Return (X, Y) of the center of cell containing provided text 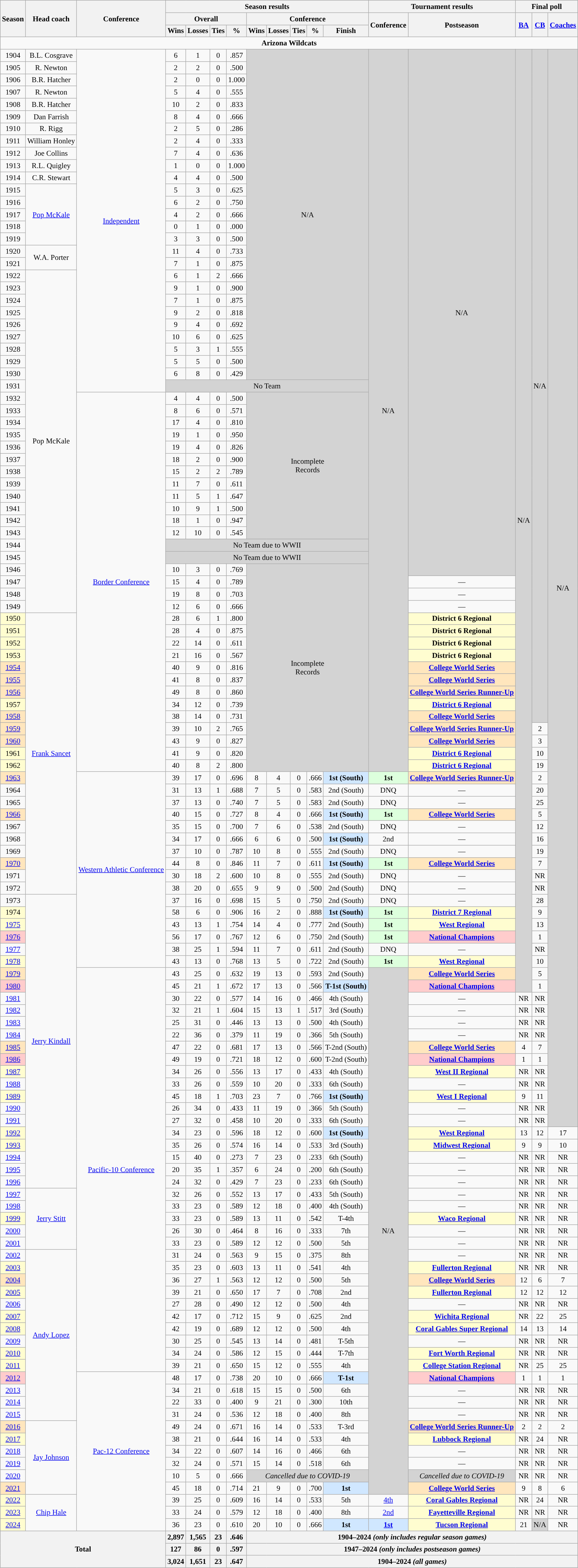
1931 (13, 386)
1985 (13, 1047)
Waco Regional (462, 1219)
1959 (13, 729)
1937 (13, 460)
2023 (13, 1513)
.000 (236, 227)
Joe Collins (51, 154)
.696 (236, 778)
1924 (13, 300)
.517 (315, 1011)
56 (176, 937)
.950 (236, 435)
.286 (236, 129)
58 (176, 913)
.593 (315, 974)
.567 (236, 655)
2009 (13, 1341)
1948 (13, 594)
.708 (315, 1292)
2014 (13, 1402)
Season (13, 19)
1904–2024 (all games) (412, 1562)
Tucson Regional (462, 1525)
.769 (236, 570)
.672 (236, 986)
1982 (13, 1011)
.731 (236, 717)
1950 (13, 619)
1910 (13, 129)
.766 (315, 1096)
1945 (13, 557)
.446 (236, 1023)
.787 (236, 851)
1952 (13, 643)
.818 (236, 313)
B.L. Cosgrave (51, 56)
.681 (236, 1047)
.200 (315, 1170)
2008 (13, 1329)
Wichita Regional (462, 1317)
1935 (13, 435)
1967 (13, 827)
Independent (121, 221)
3,024 (176, 1562)
.833 (236, 104)
R. Rigg (51, 129)
1918 (13, 227)
College Station Regional (462, 1366)
1914 (13, 178)
.671 (236, 1427)
1964 (13, 790)
.727 (236, 815)
1954 (13, 668)
Fort Worth Regional (462, 1354)
1988 (13, 1084)
.767 (236, 937)
Tournament results (442, 7)
Finish (346, 31)
1938 (13, 472)
.733 (236, 252)
1915 (13, 190)
1926 (13, 325)
Midwest Regional (462, 1145)
Coral Gables Regional (462, 1500)
.739 (236, 705)
1994 (13, 1158)
1909 (13, 117)
.906 (236, 913)
.559 (236, 1084)
1939 (13, 484)
1986 (13, 1060)
2002 (13, 1256)
1984 (13, 1035)
1942 (13, 521)
.541 (315, 1268)
Postseason (462, 25)
.765 (236, 729)
1971 (13, 876)
.947 (236, 521)
1920 (13, 252)
.490 (236, 1304)
1961 (13, 753)
1963 (13, 778)
Jerry Stitt (51, 1219)
1991 (13, 1121)
2000 (13, 1231)
CB (540, 25)
2019 (13, 1464)
Overall (206, 19)
2010 (13, 1354)
2021 (13, 1488)
R.L. Quigley (51, 166)
1919 (13, 239)
District 7 Regional (462, 913)
1922 (13, 276)
1947 (13, 582)
1983 (13, 1023)
Jerry Kindall (51, 1041)
.579 (236, 1513)
.857 (236, 56)
William Honley (51, 141)
.740 (236, 803)
127 (176, 1549)
2024 (13, 1525)
1995 (13, 1170)
.636 (236, 154)
1957 (13, 705)
.846 (236, 864)
1955 (13, 680)
.820 (236, 753)
.556 (236, 1072)
2022 (13, 1500)
.609 (236, 1500)
2006 (13, 1304)
1962 (13, 766)
1996 (13, 1182)
48 (176, 1378)
.594 (236, 949)
1943 (13, 533)
2015 (13, 1415)
.688 (236, 790)
2013 (13, 1390)
.816 (236, 668)
.754 (236, 925)
.464 (236, 1231)
.458 (236, 1121)
West I Regional (462, 1096)
.552 (236, 1194)
1907 (13, 92)
2001 (13, 1243)
T-1st (346, 1378)
2011 (13, 1366)
1989 (13, 1096)
T-4th (346, 1219)
.698 (236, 901)
T-5th (346, 1341)
.375 (315, 1256)
.810 (236, 423)
1993 (13, 1145)
1905 (13, 68)
.577 (236, 998)
Jay Johnson (51, 1458)
1904–2024 (only includes regular season games) (412, 1537)
1980 (13, 986)
No Team (267, 386)
1911 (13, 141)
.607 (236, 1451)
1908 (13, 104)
Fayetteville Regional (462, 1513)
.837 (236, 680)
1999 (13, 1219)
2007 (13, 1317)
Coral Gables Super Regional (462, 1329)
1992 (13, 1133)
1936 (13, 448)
7th (346, 1231)
1904 (13, 56)
.827 (236, 741)
1965 (13, 803)
.721 (236, 1060)
86 (198, 1549)
44 (176, 864)
Dan Farrish (51, 117)
.597 (236, 1549)
.692 (236, 325)
.610 (236, 1525)
Lubbock Regional (462, 1439)
1917 (13, 215)
1927 (13, 337)
.586 (236, 1354)
Total (83, 1549)
1933 (13, 411)
.538 (315, 827)
1912 (13, 154)
1929 (13, 362)
47 (176, 1047)
1997 (13, 1194)
.714 (236, 1488)
2003 (13, 1268)
.518 (315, 1464)
.604 (236, 1011)
W.A. Porter (51, 258)
2012 (13, 1378)
1970 (13, 864)
.644 (236, 1439)
T-1st (South) (346, 986)
Coaches (563, 25)
1974 (13, 913)
1,651 (198, 1562)
1978 (13, 962)
.689 (236, 1329)
1932 (13, 398)
1958 (13, 717)
T-7th (346, 1354)
1,565 (198, 1537)
1951 (13, 631)
Season results (267, 7)
1941 (13, 509)
T-3rd (346, 1427)
.444 (315, 1354)
.888 (315, 913)
C.R. Stewart (51, 178)
.646 (236, 1537)
1973 (13, 901)
2005 (13, 1292)
1956 (13, 692)
Pacific-10 Conference (121, 1170)
.603 (236, 1268)
1930 (13, 374)
1966 (13, 815)
.777 (315, 925)
1990 (13, 1108)
Border Conference (121, 582)
1968 (13, 839)
.357 (236, 1170)
1944 (13, 545)
1981 (13, 998)
.542 (315, 1219)
1960 (13, 741)
1949 (13, 607)
.379 (236, 1035)
.655 (236, 888)
.860 (236, 692)
.273 (236, 1158)
1998 (13, 1206)
1916 (13, 202)
1979 (13, 974)
1975 (13, 925)
West II Regional (462, 1072)
Arizona Wildcats (289, 43)
.712 (236, 1317)
Frank Sancet (51, 753)
.826 (236, 448)
1953 (13, 655)
Chip Hale (51, 1512)
Final poll (547, 7)
2016 (13, 1427)
.300 (315, 1402)
2020 (13, 1476)
Andy Lopez (51, 1335)
1946 (13, 570)
10th (346, 1402)
1972 (13, 888)
2018 (13, 1451)
.632 (236, 974)
1969 (13, 851)
1925 (13, 313)
.618 (236, 1390)
.481 (315, 1341)
.596 (236, 1133)
.738 (236, 1378)
2017 (13, 1439)
1913 (13, 166)
1934 (13, 423)
1947–2024 (only includes postseason games) (412, 1549)
1928 (13, 350)
.574 (236, 1145)
1976 (13, 937)
1906 (13, 80)
2004 (13, 1280)
1987 (13, 1072)
BA (523, 25)
.768 (236, 962)
.722 (315, 962)
1923 (13, 288)
2,897 (176, 1537)
.536 (236, 1415)
Pac-12 Conference (121, 1451)
1940 (13, 496)
Western Athletic Conference (121, 870)
1921 (13, 264)
1977 (13, 949)
Head coach (51, 19)
